Output the (X, Y) coordinate of the center of the cell containing the given text.  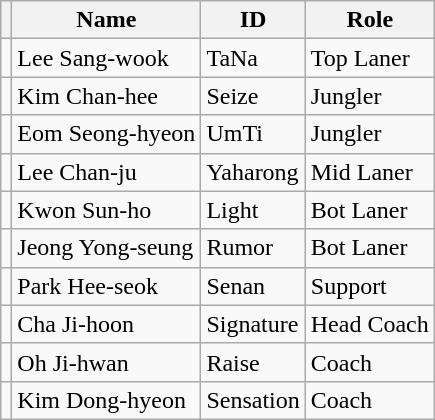
Jeong Yong-seung (106, 248)
Top Laner (370, 58)
Rumor (253, 248)
Support (370, 286)
Mid Laner (370, 172)
TaNa (253, 58)
Senan (253, 286)
Signature (253, 324)
Seize (253, 96)
Sensation (253, 400)
Head Coach (370, 324)
Yaharong (253, 172)
Light (253, 210)
Role (370, 20)
Park Hee-seok (106, 286)
Eom Seong-hyeon (106, 134)
Raise (253, 362)
Name (106, 20)
Lee Sang-wook (106, 58)
UmTi (253, 134)
Cha Ji-hoon (106, 324)
Lee Chan-ju (106, 172)
Kim Chan-hee (106, 96)
ID (253, 20)
Kwon Sun-ho (106, 210)
Kim Dong-hyeon (106, 400)
Oh Ji-hwan (106, 362)
